Extract the [X, Y] coordinate from the center of the cell holding the provided text.  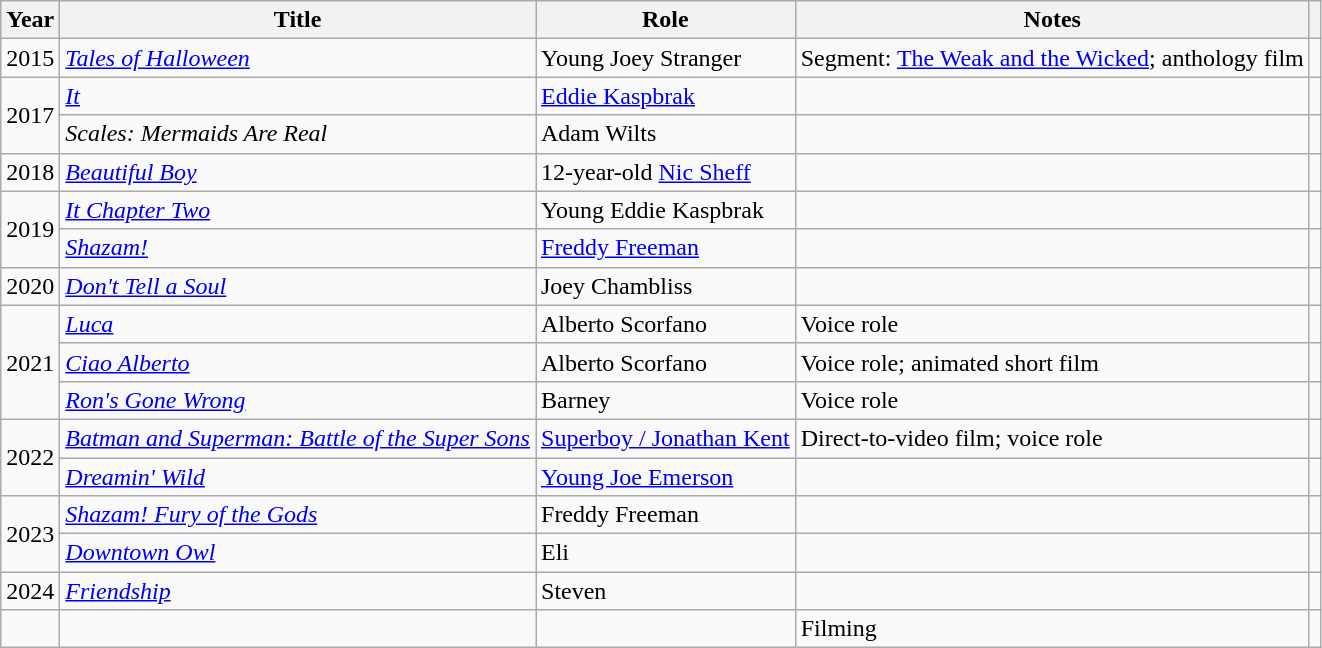
2021 [30, 362]
Barney [666, 400]
Notes [1052, 20]
2019 [30, 229]
12-year-old Nic Sheff [666, 172]
2024 [30, 591]
Young Joey Stranger [666, 58]
Young Joe Emerson [666, 477]
2015 [30, 58]
Title [298, 20]
Batman and Superman: Battle of the Super Sons [298, 438]
Filming [1052, 629]
Adam Wilts [666, 134]
Young Eddie Kaspbrak [666, 210]
Shazam! [298, 248]
2018 [30, 172]
Ciao Alberto [298, 362]
It [298, 96]
Steven [666, 591]
Direct-to-video film; voice role [1052, 438]
Dreamin' Wild [298, 477]
2023 [30, 534]
It Chapter Two [298, 210]
Friendship [298, 591]
Scales: Mermaids Are Real [298, 134]
Role [666, 20]
2020 [30, 286]
2017 [30, 115]
Joey Chambliss [666, 286]
Ron's Gone Wrong [298, 400]
Eddie Kaspbrak [666, 96]
Superboy / Jonathan Kent [666, 438]
Downtown Owl [298, 553]
Eli [666, 553]
Tales of Halloween [298, 58]
Segment: The Weak and the Wicked; anthology film [1052, 58]
Beautiful Boy [298, 172]
Shazam! Fury of the Gods [298, 515]
2022 [30, 457]
Don't Tell a Soul [298, 286]
Luca [298, 324]
Voice role; animated short film [1052, 362]
Year [30, 20]
